Return the [x, y] coordinate for the center point of the cell that contains the specified text.  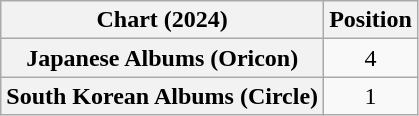
Japanese Albums (Oricon) [162, 58]
Position [371, 20]
South Korean Albums (Circle) [162, 96]
1 [371, 96]
4 [371, 58]
Chart (2024) [162, 20]
